For the text-containing cell, return its midpoint in (X, Y) coordinate format. 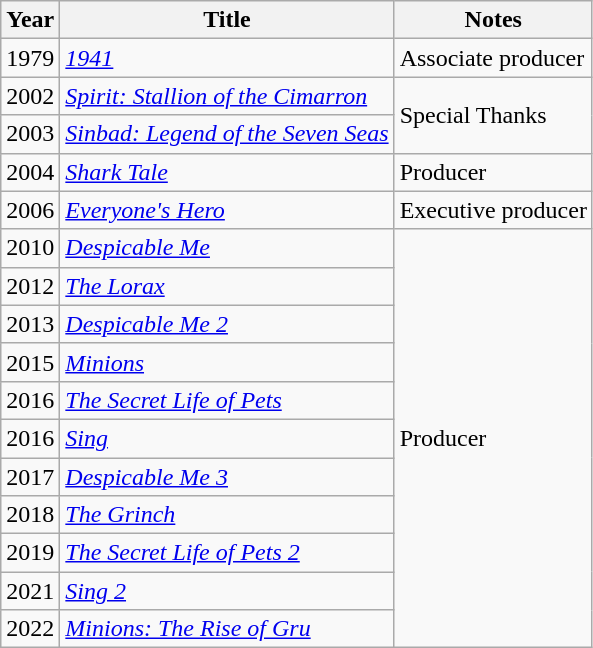
Despicable Me (227, 248)
Minions: The Rise of Gru (227, 629)
Title (227, 20)
Notes (493, 20)
Everyone's Hero (227, 210)
Spirit: Stallion of the Cimarron (227, 96)
2015 (30, 362)
Despicable Me 2 (227, 324)
The Secret Life of Pets 2 (227, 553)
1979 (30, 58)
2012 (30, 286)
2003 (30, 134)
2021 (30, 591)
1941 (227, 58)
2018 (30, 515)
2019 (30, 553)
Special Thanks (493, 115)
Executive producer (493, 210)
The Lorax (227, 286)
2010 (30, 248)
Despicable Me 3 (227, 477)
Associate producer (493, 58)
Shark Tale (227, 172)
2002 (30, 96)
Sing (227, 438)
2022 (30, 629)
The Grinch (227, 515)
2006 (30, 210)
Sing 2 (227, 591)
Sinbad: Legend of the Seven Seas (227, 134)
The Secret Life of Pets (227, 400)
Year (30, 20)
2013 (30, 324)
Minions (227, 362)
2017 (30, 477)
2004 (30, 172)
